Find where the given text appears and provide that cell's center as (X, Y) coordinate. 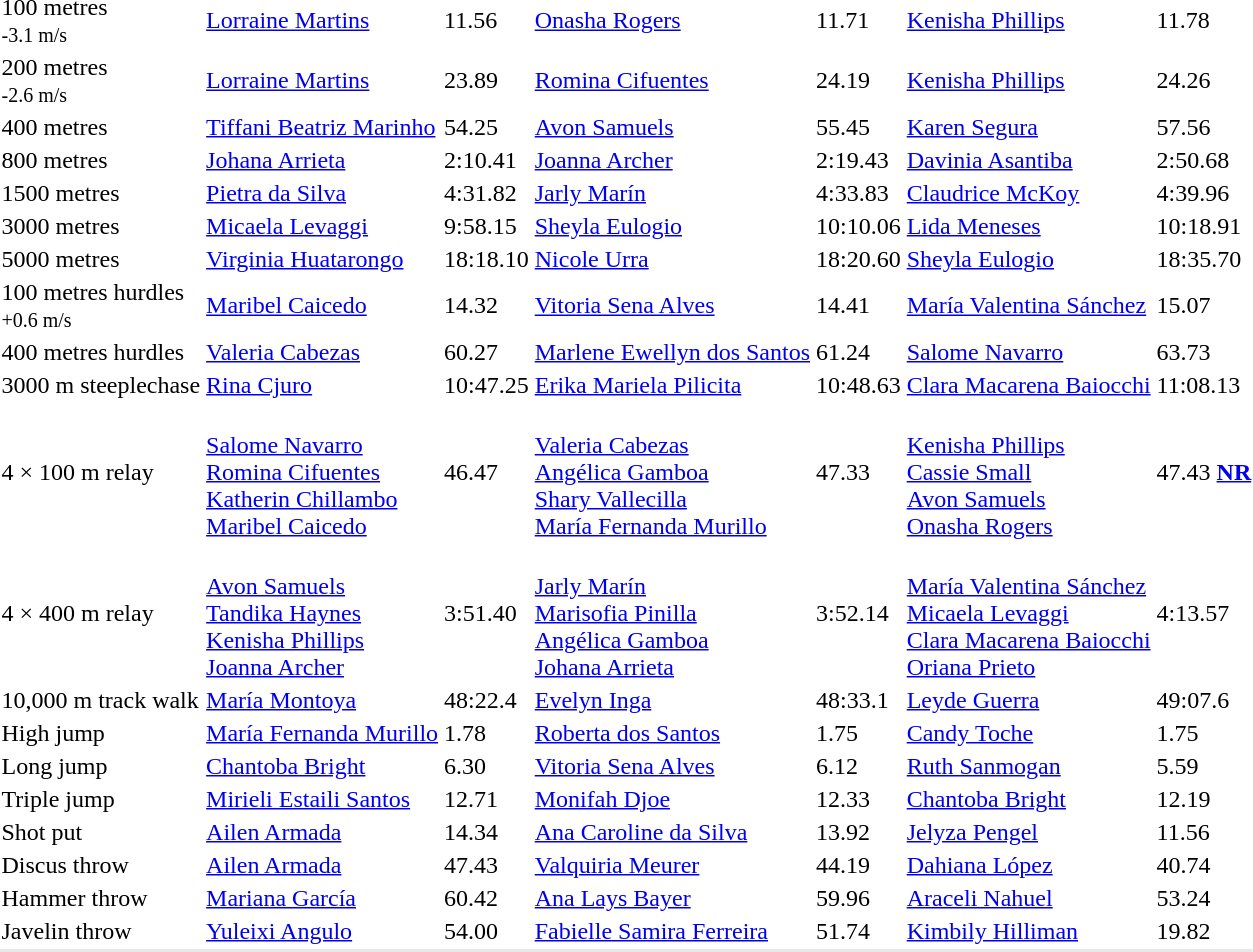
59.96 (859, 898)
Lida Meneses (1028, 226)
48:22.4 (487, 700)
3:52.14 (859, 613)
6.12 (859, 766)
Johana Arrieta (322, 160)
18:20.60 (859, 259)
4:33.83 (859, 193)
3:51.40 (487, 613)
Salome NavarroRomina CifuentesKatherin ChillamboMaribel Caicedo (322, 472)
400 metres (101, 127)
Jelyza Pengel (1028, 832)
10:10.06 (859, 226)
Kenisha Phillips (1028, 80)
1500 metres (101, 193)
Leyde Guerra (1028, 700)
Nicole Urra (672, 259)
Clara Macarena Baiocchi (1028, 385)
4:13.57 (1204, 613)
Virginia Huatarongo (322, 259)
Avon Samuels (672, 127)
14.32 (487, 306)
13.92 (859, 832)
10:18.91 (1204, 226)
48:33.1 (859, 700)
11:08.13 (1204, 385)
100 metres hurdles+0.6 m/s (101, 306)
Avon SamuelsTandika HaynesKenisha PhillipsJoanna Archer (322, 613)
Mariana García (322, 898)
Jarly MarínMarisofia PinillaAngélica GamboaJohana Arrieta (672, 613)
63.73 (1204, 352)
3000 m steeplechase (101, 385)
4 × 400 m relay (101, 613)
51.74 (859, 931)
24.26 (1204, 80)
María Valentina SánchezMicaela LevaggiClara Macarena BaiocchiOriana Prieto (1028, 613)
57.56 (1204, 127)
5.59 (1204, 766)
María Valentina Sánchez (1028, 306)
Pietra da Silva (322, 193)
Dahiana López (1028, 865)
18:35.70 (1204, 259)
Roberta dos Santos (672, 733)
49:07.6 (1204, 700)
46.47 (487, 472)
Valeria Cabezas (322, 352)
14.34 (487, 832)
Kenisha PhillipsCassie SmallAvon SamuelsOnasha Rogers (1028, 472)
12.19 (1204, 799)
Romina Cifuentes (672, 80)
54.00 (487, 931)
200 metres-2.6 m/s (101, 80)
4:31.82 (487, 193)
60.42 (487, 898)
Erika Mariela Pilicita (672, 385)
Valeria CabezasAngélica GamboaShary VallecillaMaría Fernanda Murillo (672, 472)
Davinia Asantiba (1028, 160)
10:48.63 (859, 385)
24.19 (859, 80)
14.41 (859, 306)
55.45 (859, 127)
Yuleixi Angulo (322, 931)
Marlene Ewellyn dos Santos (672, 352)
60.27 (487, 352)
Candy Toche (1028, 733)
Mirieli Estaili Santos (322, 799)
4:39.96 (1204, 193)
40.74 (1204, 865)
Valquiria Meurer (672, 865)
800 metres (101, 160)
18:18.10 (487, 259)
Ana Lays Bayer (672, 898)
15.07 (1204, 306)
Salome Navarro (1028, 352)
47.43 (487, 865)
Ruth Sanmogan (1028, 766)
Joanna Archer (672, 160)
Triple jump (101, 799)
Javelin throw (101, 931)
11.56 (1204, 832)
10,000 m track walk (101, 700)
4 × 100 m relay (101, 472)
High jump (101, 733)
23.89 (487, 80)
Jarly Marín (672, 193)
Evelyn Inga (672, 700)
María Montoya (322, 700)
María Fernanda Murillo (322, 733)
Hammer throw (101, 898)
12.33 (859, 799)
Lorraine Martins (322, 80)
2:19.43 (859, 160)
Maribel Caicedo (322, 306)
5000 metres (101, 259)
Monifah Djoe (672, 799)
12.71 (487, 799)
Kimbily Hilliman (1028, 931)
54.25 (487, 127)
47.43 NR (1204, 472)
Shot put (101, 832)
Tiffani Beatriz Marinho (322, 127)
44.19 (859, 865)
9:58.15 (487, 226)
10:47.25 (487, 385)
Araceli Nahuel (1028, 898)
Fabielle Samira Ferreira (672, 931)
6.30 (487, 766)
19.82 (1204, 931)
1.78 (487, 733)
2:10.41 (487, 160)
Rina Cjuro (322, 385)
Claudrice McKoy (1028, 193)
Long jump (101, 766)
3000 metres (101, 226)
53.24 (1204, 898)
47.33 (859, 472)
2:50.68 (1204, 160)
Micaela Levaggi (322, 226)
400 metres hurdles (101, 352)
Ana Caroline da Silva (672, 832)
Discus throw (101, 865)
Karen Segura (1028, 127)
61.24 (859, 352)
